For the text-containing cell, return its midpoint in [x, y] coordinate format. 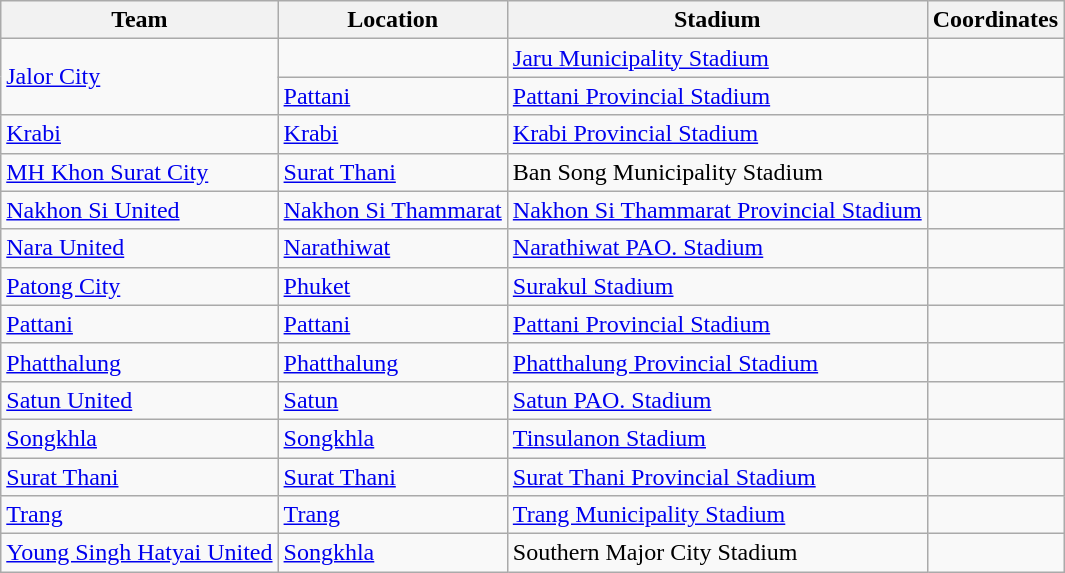
Team [140, 20]
Satun PAO. Stadium [717, 400]
MH Khon Surat City [140, 172]
Satun [392, 400]
Trang Municipality Stadium [717, 515]
Young Singh Hatyai United [140, 553]
Narathiwat [392, 248]
Ban Song Municipality Stadium [717, 172]
Nakhon Si United [140, 210]
Location [392, 20]
Patong City [140, 286]
Tinsulanon Stadium [717, 438]
Jalor City [140, 77]
Krabi Provincial Stadium [717, 134]
Phatthalung Provincial Stadium [717, 362]
Nara United [140, 248]
Southern Major City Stadium [717, 553]
Nakhon Si Thammarat Provincial Stadium [717, 210]
Phuket [392, 286]
Stadium [717, 20]
Surakul Stadium [717, 286]
Narathiwat PAO. Stadium [717, 248]
Nakhon Si Thammarat [392, 210]
Surat Thani Provincial Stadium [717, 477]
Jaru Municipality Stadium [717, 58]
Coordinates [995, 20]
Satun United [140, 400]
